Scan for the cell matching the given text and deliver its [X, Y] coordinate at center. 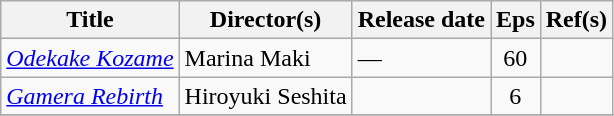
6 [515, 96]
Ref(s) [576, 20]
Title [90, 20]
Release date [421, 20]
Odekake Kozame [90, 58]
Director(s) [266, 20]
Marina Maki [266, 58]
— [421, 58]
60 [515, 58]
Hiroyuki Seshita [266, 96]
Eps [515, 20]
Gamera Rebirth [90, 96]
